Provide the [X, Y] coordinate of the cell's center where the given text is located.  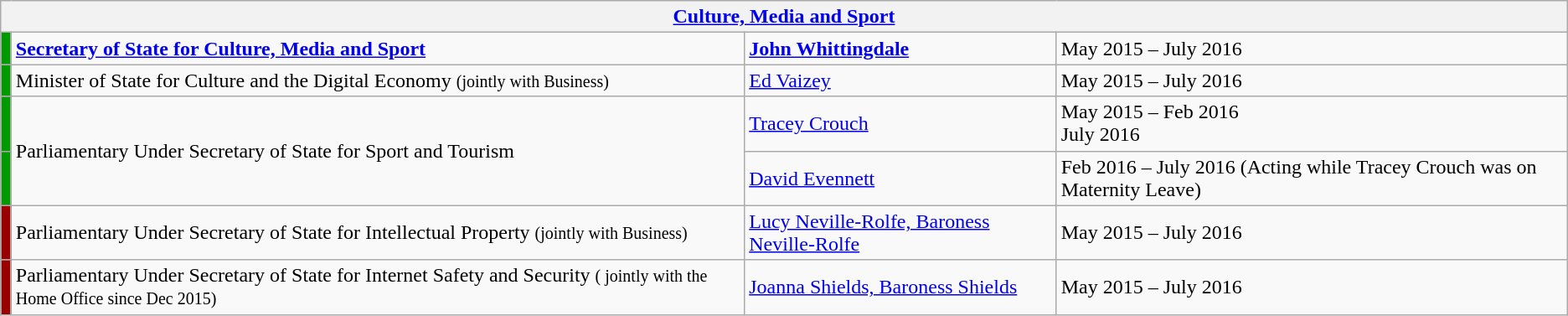
Secretary of State for Culture, Media and Sport [377, 49]
Parliamentary Under Secretary of State for Sport and Tourism [377, 151]
Ed Vaizey [900, 80]
Culture, Media and Sport [784, 17]
May 2015 – Feb 2016July 2016 [1312, 124]
Tracey Crouch [900, 124]
John Whittingdale [900, 49]
Minister of State for Culture and the Digital Economy (jointly with Business) [377, 80]
David Evennett [900, 178]
Parliamentary Under Secretary of State for Intellectual Property (jointly with Business) [377, 233]
Lucy Neville-Rolfe, Baroness Neville-Rolfe [900, 233]
Feb 2016 – July 2016 (Acting while Tracey Crouch was on Maternity Leave) [1312, 178]
Parliamentary Under Secretary of State for Internet Safety and Security ( jointly with the Home Office since Dec 2015) [377, 287]
Joanna Shields, Baroness Shields [900, 287]
